Detect which cell encompasses the target text, then output its [x, y] center coordinate. 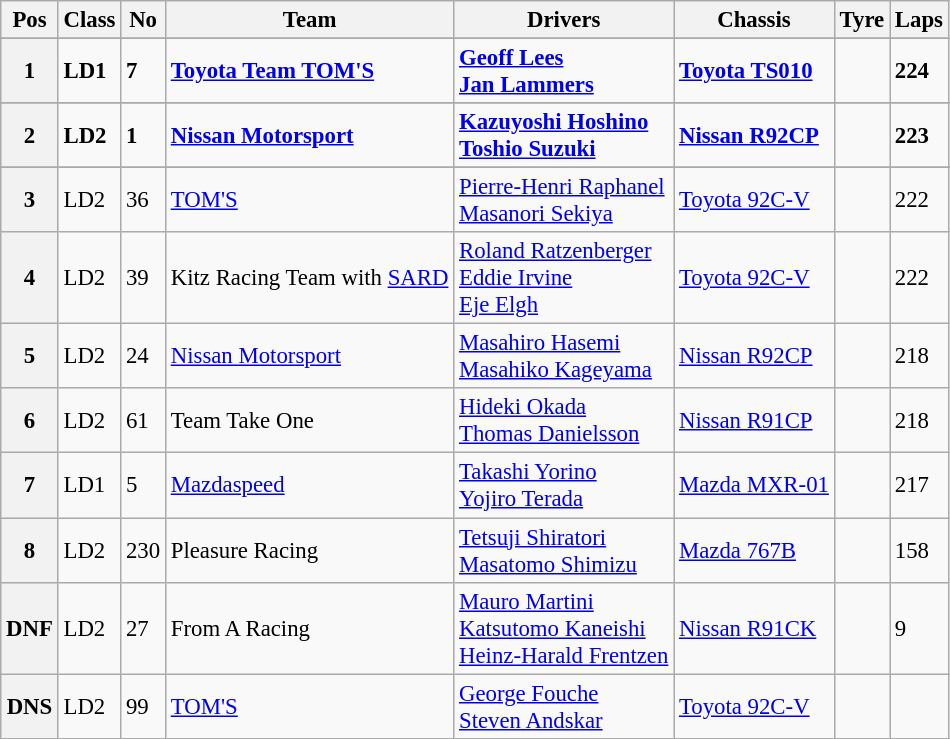
3 [30, 200]
2 [30, 136]
217 [920, 486]
Class [90, 20]
Kazuyoshi Hoshino Toshio Suzuki [564, 136]
No [144, 20]
4 [30, 278]
27 [144, 628]
Toyota Team TOM'S [309, 72]
Pierre-Henri Raphanel Masanori Sekiya [564, 200]
61 [144, 420]
Tetsuji Shiratori Masatomo Shimizu [564, 550]
Drivers [564, 20]
DNS [30, 706]
24 [144, 356]
99 [144, 706]
Nissan R91CP [754, 420]
158 [920, 550]
Team [309, 20]
Tyre [862, 20]
6 [30, 420]
Mauro Martini Katsutomo Kaneishi Heinz-Harald Frentzen [564, 628]
39 [144, 278]
Nissan R91CK [754, 628]
Mazda MXR-01 [754, 486]
Hideki Okada Thomas Danielsson [564, 420]
36 [144, 200]
Roland Ratzenberger Eddie Irvine Eje Elgh [564, 278]
Takashi Yorino Yojiro Terada [564, 486]
Mazdaspeed [309, 486]
Laps [920, 20]
8 [30, 550]
Pleasure Racing [309, 550]
9 [920, 628]
Team Take One [309, 420]
From A Racing [309, 628]
Mazda 767B [754, 550]
Pos [30, 20]
230 [144, 550]
Chassis [754, 20]
Toyota TS010 [754, 72]
223 [920, 136]
Masahiro Hasemi Masahiko Kageyama [564, 356]
Kitz Racing Team with SARD [309, 278]
Geoff Lees Jan Lammers [564, 72]
DNF [30, 628]
George Fouche Steven Andskar [564, 706]
224 [920, 72]
